Return [x, y] of the center of cell containing provided text 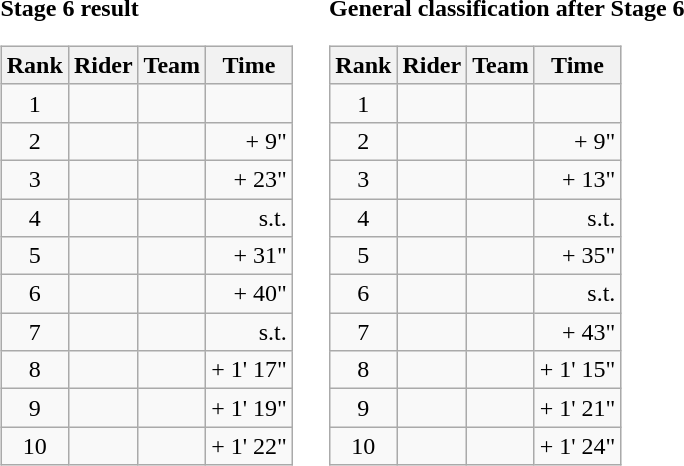
+ 1' 22" [250, 446]
+ 23" [250, 179]
+ 43" [578, 332]
+ 1' 17" [250, 370]
+ 40" [250, 294]
+ 13" [578, 179]
+ 1' 19" [250, 408]
+ 31" [250, 256]
+ 1' 21" [578, 408]
+ 1' 24" [578, 446]
+ 35" [578, 256]
+ 1' 15" [578, 370]
